Return [x, y] of the center of cell containing provided text 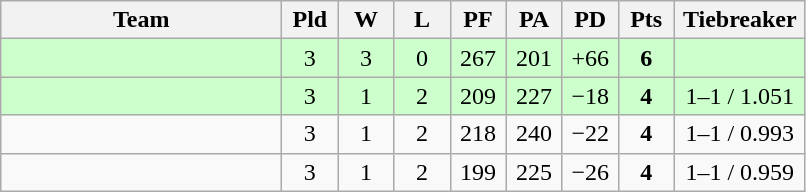
−18 [590, 96]
225 [534, 172]
PF [478, 20]
L [422, 20]
−26 [590, 172]
1–1 / 0.959 [740, 172]
240 [534, 134]
−22 [590, 134]
267 [478, 58]
1–1 / 0.993 [740, 134]
+66 [590, 58]
1–1 / 1.051 [740, 96]
W [366, 20]
201 [534, 58]
227 [534, 96]
199 [478, 172]
Pts [646, 20]
Team [142, 20]
PD [590, 20]
209 [478, 96]
Pld [310, 20]
PA [534, 20]
6 [646, 58]
0 [422, 58]
Tiebreaker [740, 20]
218 [478, 134]
